Determine the [x, y] coordinate at the center of the cell enclosing the given text.  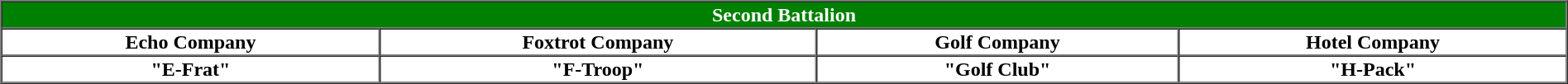
Hotel Company [1373, 41]
Golf Company [997, 41]
"F-Troop" [597, 69]
"Golf Club" [997, 69]
"E-Frat" [191, 69]
Foxtrot Company [597, 41]
Second Battalion [784, 15]
Echo Company [191, 41]
"H-Pack" [1373, 69]
